Return the (x, y) coordinate for the center point of the cell that contains the specified text.  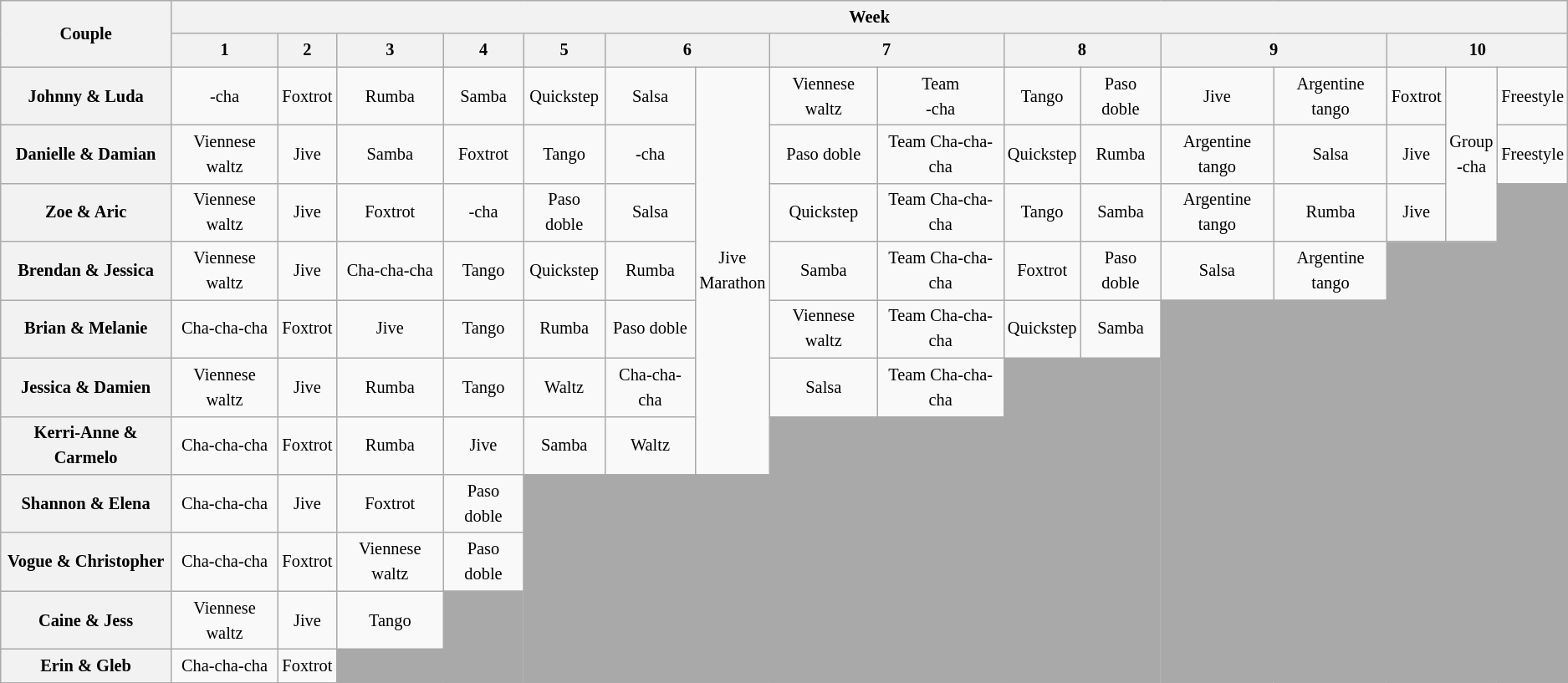
4 (483, 50)
Zoe & Aric (86, 212)
Jessica & Damien (86, 387)
Week (869, 17)
Johnny & Luda (86, 96)
Brendan & Jessica (86, 271)
JiveMarathon (733, 271)
Team-cha (940, 96)
1 (224, 50)
9 (1274, 50)
3 (390, 50)
Vogue & Christopher (86, 562)
Brian & Melanie (86, 329)
Danielle & Damian (86, 154)
8 (1082, 50)
Couple (86, 33)
Kerri-Anne & Carmelo (86, 446)
7 (886, 50)
2 (308, 50)
Shannon & Elena (86, 503)
Group-cha (1472, 154)
10 (1478, 50)
6 (687, 50)
Caine & Jess (86, 620)
Erin & Gleb (86, 665)
5 (564, 50)
